Search for the cell housing the specified text and yield its (X, Y) center coordinate. 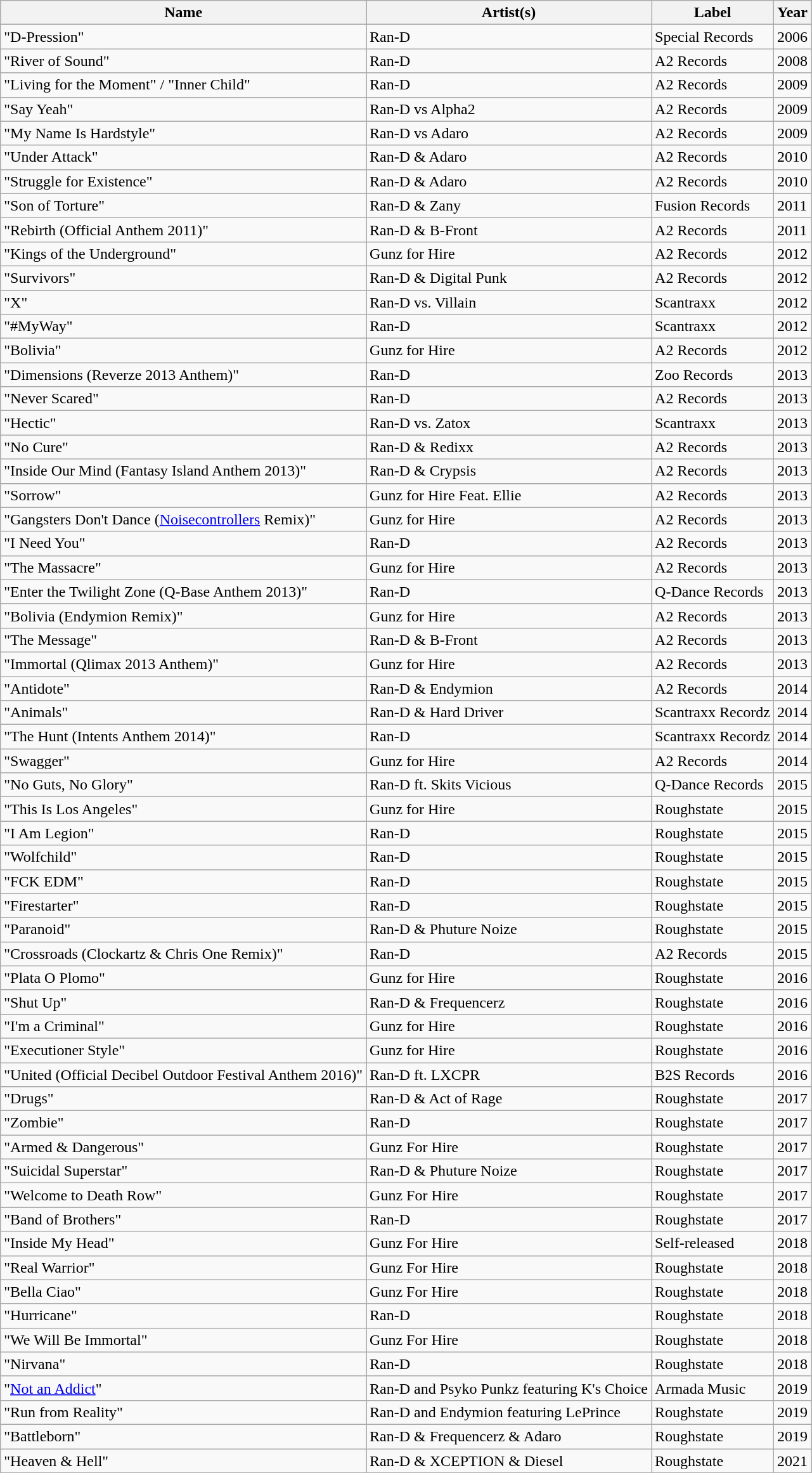
"The Message" (184, 640)
"Never Scared" (184, 399)
"Under Attack" (184, 157)
Ran-D & Crypsis (509, 471)
"Shut Up" (184, 1002)
Ran-D & Act of Rage (509, 1099)
"Hurricane" (184, 1316)
"No Cure" (184, 447)
"River of Sound" (184, 61)
Ran-D vs Adaro (509, 133)
Name (184, 13)
"Gangsters Don't Dance (Noisecontrollers Remix)" (184, 519)
"D-Pression" (184, 37)
B2S Records (712, 1075)
Ran-D ft. LXCPR (509, 1075)
"The Hunt (Intents Anthem 2014)" (184, 737)
"This Is Los Angeles" (184, 809)
"Run from Reality" (184, 1412)
"Battleborn" (184, 1436)
"Antidote" (184, 688)
2008 (792, 61)
Ran-D and Psyko Punkz featuring K's Choice (509, 1388)
"Son of Torture" (184, 205)
"Welcome to Death Row" (184, 1195)
Ran-D vs Alpha2 (509, 109)
"Survivors" (184, 278)
Ran-D & Hard Driver (509, 713)
"I Am Legion" (184, 833)
Ran-D and Endymion featuring LePrince (509, 1412)
"Bella Ciao" (184, 1292)
"Real Warrior" (184, 1268)
"United (Official Decibel Outdoor Festival Anthem 2016)" (184, 1075)
"The Massacre" (184, 568)
Ran-D vs. Villain (509, 302)
"Bolivia (Endymion Remix)" (184, 616)
Ran-D & XCEPTION & Diesel (509, 1460)
Self-released (712, 1243)
"I Need You" (184, 543)
"Inside Our Mind (Fantasy Island Anthem 2013)" (184, 471)
"FCK EDM" (184, 881)
"Sorrow" (184, 495)
"Hectic" (184, 423)
"Armed & Dangerous" (184, 1147)
Zoo Records (712, 375)
"Heaven & Hell" (184, 1460)
"#MyWay" (184, 327)
"Immortal (Qlimax 2013 Anthem)" (184, 664)
Ran-D & Frequencerz (509, 1002)
"Swagger" (184, 761)
"Say Yeah" (184, 109)
"Bolivia" (184, 351)
"No Guts, No Glory" (184, 785)
Year (792, 13)
Ran-D ft. Skits Vicious (509, 785)
2006 (792, 37)
"Firestarter" (184, 905)
"I'm a Criminal" (184, 1026)
"We Will Be Immortal" (184, 1340)
Special Records (712, 37)
"Dimensions (Reverze 2013 Anthem)" (184, 375)
"Suicidal Superstar" (184, 1171)
"Kings of the Underground" (184, 254)
Ran-D vs. Zatox (509, 423)
"Animals" (184, 713)
"Paranoid" (184, 930)
Gunz for Hire Feat. Ellie (509, 495)
Artist(s) (509, 13)
"Rebirth (Official Anthem 2011)" (184, 230)
"My Name Is Hardstyle" (184, 133)
Armada Music (712, 1388)
"Enter the Twilight Zone (Q-Base Anthem 2013)" (184, 592)
Ran-D & Frequencerz & Adaro (509, 1436)
Ran-D & Digital Punk (509, 278)
2021 (792, 1460)
"X" (184, 302)
Fusion Records (712, 205)
"Drugs" (184, 1099)
"Struggle for Existence" (184, 181)
"Living for the Moment" / "Inner Child" (184, 85)
"Band of Brothers" (184, 1219)
Ran-D & Redixx (509, 447)
"Nirvana" (184, 1364)
Label (712, 13)
"Inside My Head" (184, 1243)
"Plata O Plomo" (184, 978)
"Wolfchild" (184, 857)
"Not an Addict" (184, 1388)
"Executioner Style" (184, 1050)
Ran-D & Endymion (509, 688)
Ran-D & Zany (509, 205)
"Crossroads (Clockartz & Chris One Remix)" (184, 954)
"Zombie" (184, 1123)
